Capture the cell that displays the provided text and extract its (x, y) central coordinate. 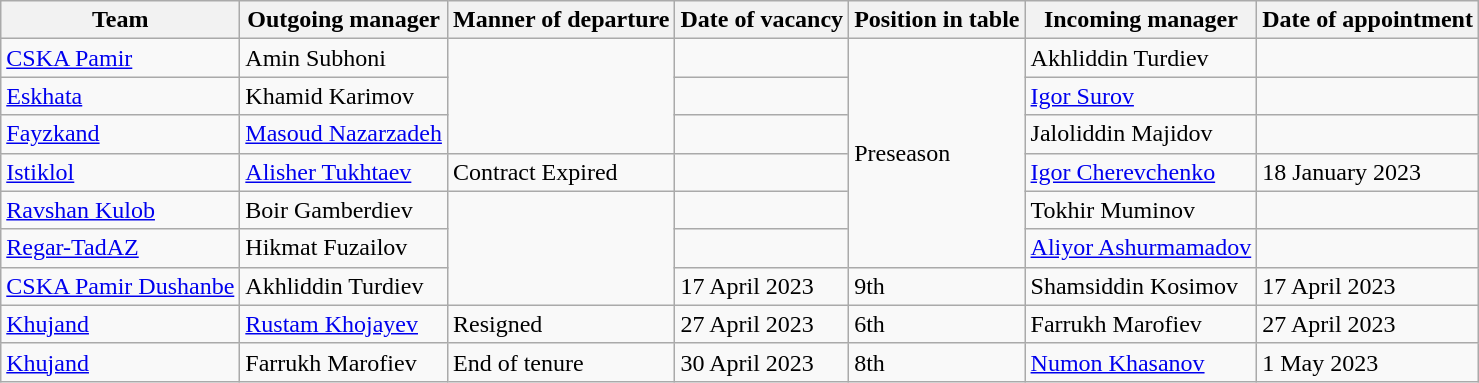
Hikmat Fuzailov (344, 248)
CSKA Pamir (120, 58)
Team (120, 20)
Khamid Karimov (344, 96)
Date of appointment (1368, 20)
Tokhir Muminov (1141, 210)
Outgoing manager (344, 20)
Resigned (560, 324)
End of tenure (560, 362)
18 January 2023 (1368, 172)
Shamsiddin Kosimov (1141, 286)
Igor Cherevchenko (1141, 172)
Date of vacancy (762, 20)
Aliyor Ashurmamadov (1141, 248)
Fayzkand (120, 134)
Alisher Tukhtaev (344, 172)
Amin Subhoni (344, 58)
CSKA Pamir Dushanbe (120, 286)
Ravshan Kulob (120, 210)
Position in table (937, 20)
Istiklol (120, 172)
Numon Khasanov (1141, 362)
Incoming manager (1141, 20)
Boir Gamberdiev (344, 210)
9th (937, 286)
Preseason (937, 153)
Eskhata (120, 96)
Rustam Khojayev (344, 324)
Contract Expired (560, 172)
Manner of departure (560, 20)
Masoud Nazarzadeh (344, 134)
1 May 2023 (1368, 362)
Igor Surov (1141, 96)
Regar-TadAZ (120, 248)
6th (937, 324)
8th (937, 362)
30 April 2023 (762, 362)
Jaloliddin Majidov (1141, 134)
